Capture the cell that displays the provided text and extract its (X, Y) central coordinate. 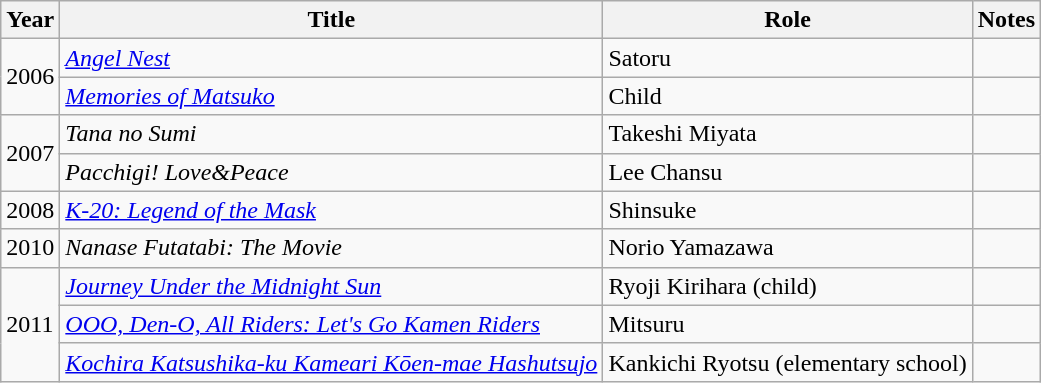
Norio Yamazawa (788, 248)
2011 (30, 324)
OOO, Den-O, All Riders: Let's Go Kamen Riders (332, 324)
Notes (1006, 20)
Angel Nest (332, 58)
2010 (30, 248)
Kochira Katsushika-ku Kameari Kōen-mae Hashutsujo (332, 362)
Year (30, 20)
Ryoji Kirihara (child) (788, 286)
2006 (30, 77)
K-20: Legend of the Mask (332, 210)
Nanase Futatabi: The Movie (332, 248)
Mitsuru (788, 324)
Takeshi Miyata (788, 134)
Tana no Sumi (332, 134)
Kankichi Ryotsu (elementary school) (788, 362)
Child (788, 96)
Satoru (788, 58)
Shinsuke (788, 210)
Memories of Matsuko (332, 96)
Lee Chansu (788, 172)
Title (332, 20)
Journey Under the Midnight Sun (332, 286)
2008 (30, 210)
Pacchigi! Love&Peace (332, 172)
2007 (30, 153)
Role (788, 20)
